Scan for the cell matching the given text and deliver its (X, Y) coordinate at center. 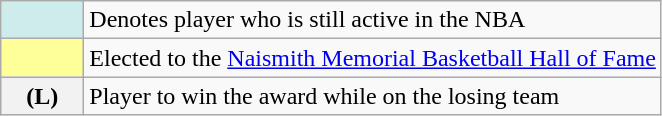
Elected to the Naismith Memorial Basketball Hall of Fame (373, 58)
Player to win the award while on the losing team (373, 96)
(L) (42, 96)
Denotes player who is still active in the NBA (373, 20)
